Identify which cell holds the provided text, then report its [x, y] central coordinate. 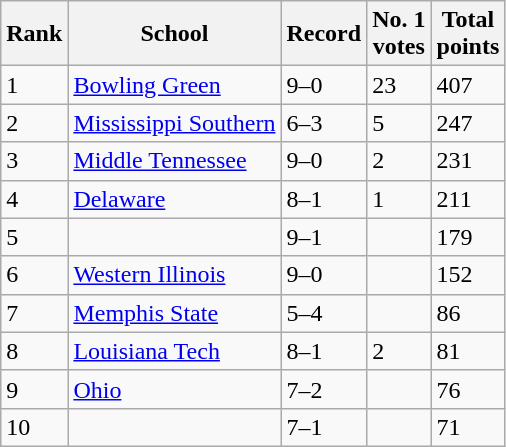
10 [34, 427]
Delaware [174, 199]
No. 1votes [399, 34]
Memphis State [174, 313]
Middle Tennessee [174, 161]
8 [34, 351]
7–1 [324, 427]
Ohio [174, 389]
7–2 [324, 389]
71 [468, 427]
86 [468, 313]
7 [34, 313]
Record [324, 34]
4 [34, 199]
152 [468, 275]
81 [468, 351]
Louisiana Tech [174, 351]
School [174, 34]
Bowling Green [174, 85]
Rank [34, 34]
6 [34, 275]
9 [34, 389]
179 [468, 237]
Western Illinois [174, 275]
76 [468, 389]
9–1 [324, 237]
5–4 [324, 313]
Mississippi Southern [174, 123]
211 [468, 199]
3 [34, 161]
231 [468, 161]
23 [399, 85]
407 [468, 85]
247 [468, 123]
Totalpoints [468, 34]
6–3 [324, 123]
